Locate the cell with the specified text and output its (X, Y) center coordinate. 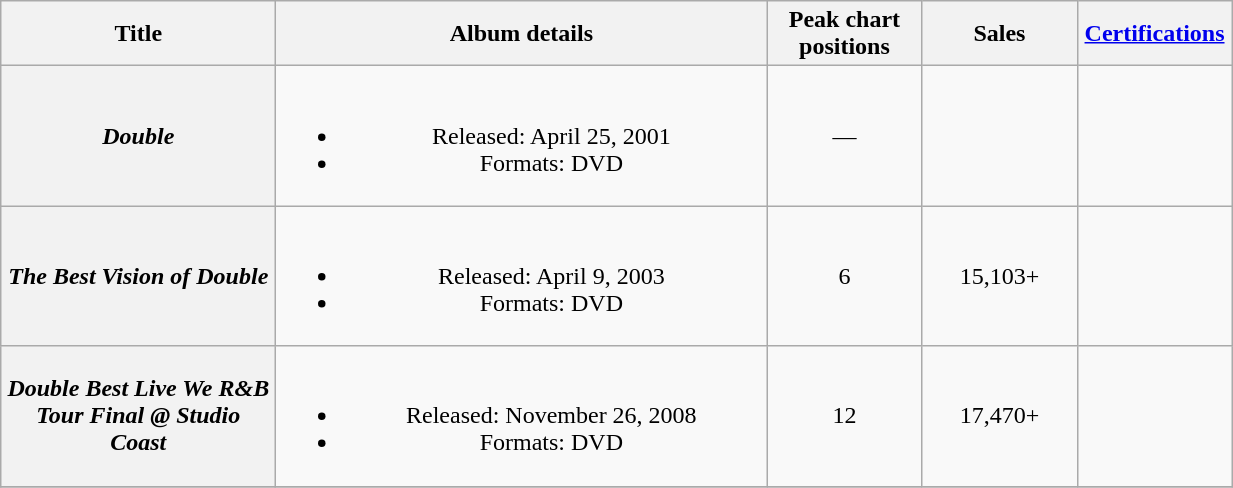
15,103+ (1000, 276)
Released: April 9, 2003Formats: DVD (522, 276)
Released: April 25, 2001Formats: DVD (522, 136)
17,470+ (1000, 416)
Double (138, 136)
The Best Vision of Double (138, 276)
Peak chart positions (844, 34)
Album details (522, 34)
12 (844, 416)
Title (138, 34)
Certifications (1154, 34)
Sales (1000, 34)
Double Best Live We R&B Tour Final @ Studio Coast (138, 416)
Released: November 26, 2008Formats: DVD (522, 416)
6 (844, 276)
— (844, 136)
